Detect which cell encompasses the target text, then output its [X, Y] center coordinate. 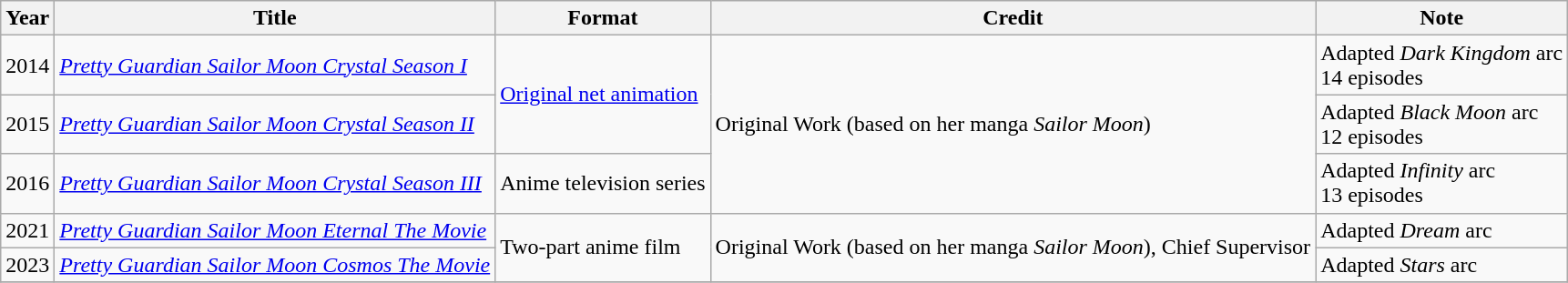
Adapted Stars arc [1442, 265]
Pretty Guardian Sailor Moon Eternal The Movie [275, 230]
Note [1442, 18]
Format [603, 18]
Pretty Guardian Sailor Moon Crystal Season I [275, 66]
Pretty Guardian Sailor Moon Cosmos The Movie [275, 265]
2023 [27, 265]
Pretty Guardian Sailor Moon Crystal Season III [275, 184]
Anime television series [603, 184]
2014 [27, 66]
Two-part anime film [603, 248]
Year [27, 18]
Pretty Guardian Sailor Moon Crystal Season II [275, 124]
Adapted Black Moon arc12 episodes [1442, 124]
Original net animation [603, 95]
Adapted Infinity arc13 episodes [1442, 184]
2016 [27, 184]
Title [275, 18]
Credit [1013, 18]
Original Work (based on her manga Sailor Moon) [1013, 124]
Original Work (based on her manga Sailor Moon), Chief Supervisor [1013, 248]
Adapted Dark Kingdom arc14 episodes [1442, 66]
2015 [27, 124]
2021 [27, 230]
Adapted Dream arc [1442, 230]
